Search for the cell housing the specified text and yield its (X, Y) center coordinate. 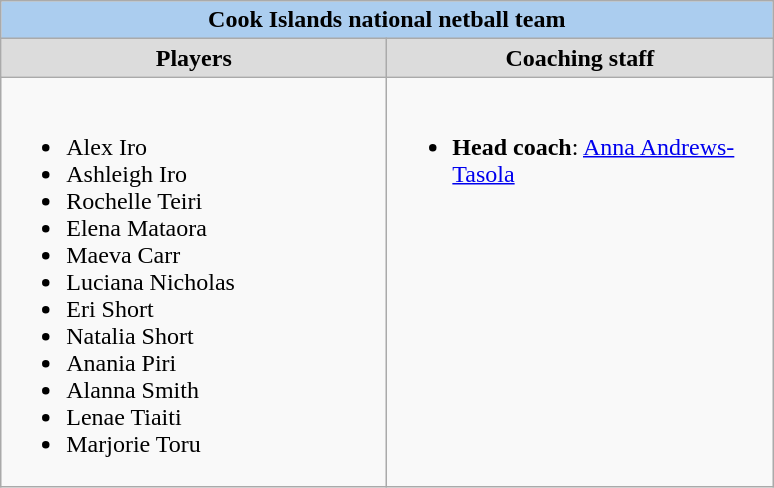
Cook Islands national netball team (387, 20)
Coaching staff (580, 58)
Players (194, 58)
Alex IroAshleigh IroRochelle TeiriElena MataoraMaeva CarrLuciana NicholasEri ShortNatalia ShortAnania PiriAlanna SmithLenae TiaitiMarjorie Toru (194, 282)
Head coach: Anna Andrews-Tasola (580, 282)
